Scan for the cell matching the given text and deliver its (x, y) coordinate at center. 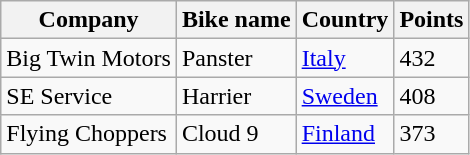
Italy (345, 58)
Panster (236, 58)
432 (432, 58)
Bike name (236, 20)
SE Service (89, 96)
Finland (345, 134)
Sweden (345, 96)
Country (345, 20)
373 (432, 134)
Cloud 9 (236, 134)
Points (432, 20)
408 (432, 96)
Flying Choppers (89, 134)
Harrier (236, 96)
Company (89, 20)
Big Twin Motors (89, 58)
